Find where the given text appears and provide that cell's center as [x, y] coordinate. 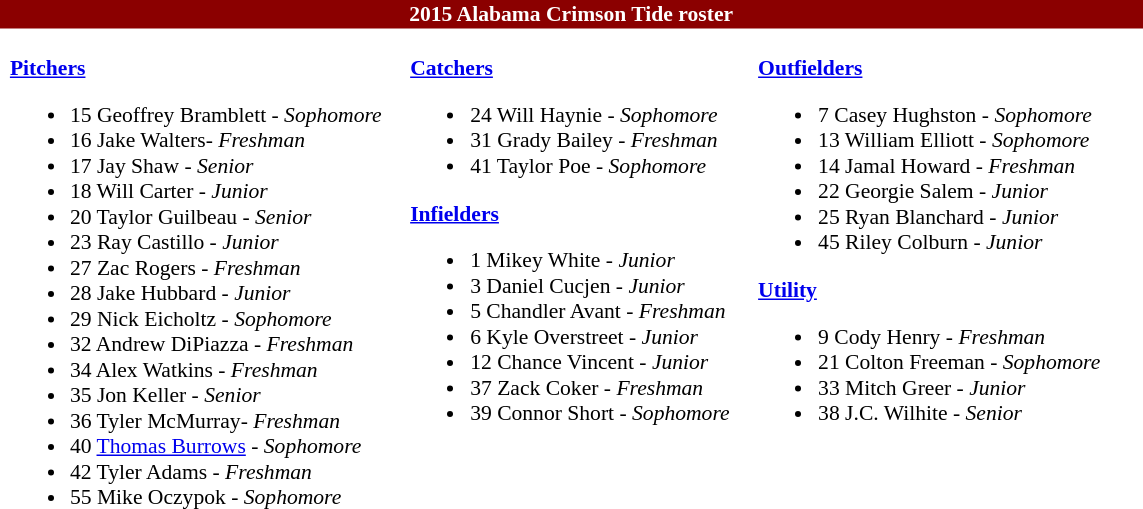
2015 Alabama Crimson Tide roster [571, 14]
